Provide the (x, y) coordinate of the cell's center where the given text is located.  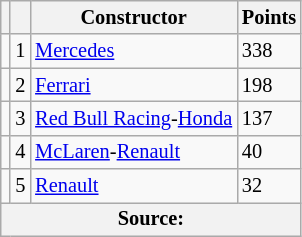
32 (269, 186)
Mercedes (134, 51)
198 (269, 85)
137 (269, 118)
Constructor (134, 17)
Renault (134, 186)
2 (20, 85)
Points (269, 17)
1 (20, 51)
Red Bull Racing-Honda (134, 118)
4 (20, 152)
Ferrari (134, 85)
5 (20, 186)
McLaren-Renault (134, 152)
338 (269, 51)
40 (269, 152)
Source: (151, 219)
3 (20, 118)
